Find where the given text appears and provide that cell's center as (X, Y) coordinate. 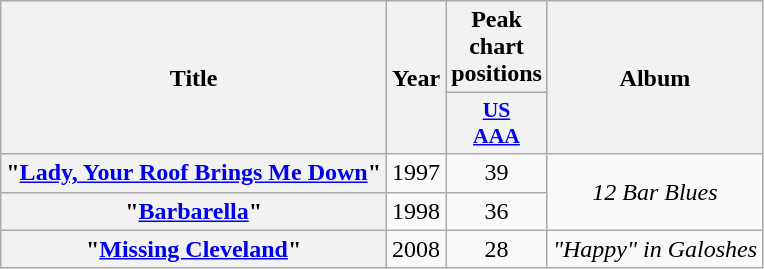
USAAA (497, 124)
"Barbarella" (194, 211)
28 (497, 249)
Album (654, 78)
1998 (416, 211)
12 Bar Blues (654, 192)
"Lady, Your Roof Brings Me Down" (194, 173)
Year (416, 78)
"Missing Cleveland" (194, 249)
Peak chart positions (497, 47)
36 (497, 211)
1997 (416, 173)
2008 (416, 249)
39 (497, 173)
"Happy" in Galoshes (654, 249)
Title (194, 78)
